Scan for the cell matching the given text and deliver its [X, Y] coordinate at center. 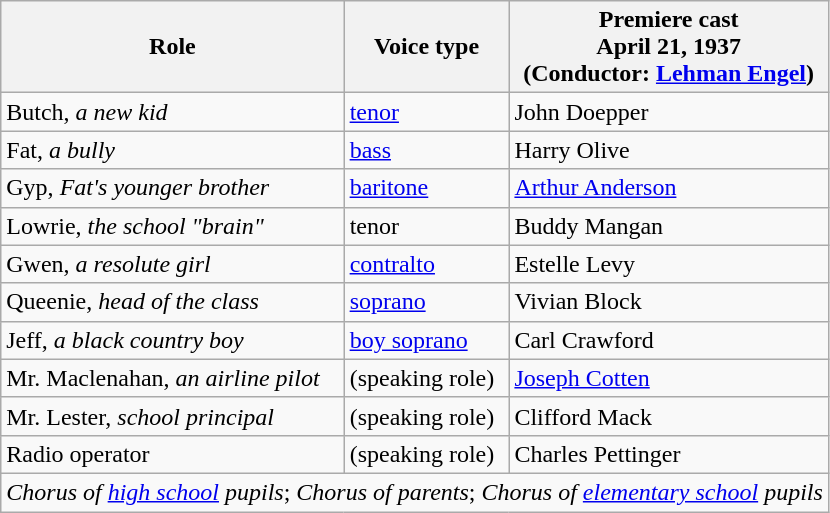
Mr. Lester, school principal [172, 416]
Lowrie, the school "brain" [172, 226]
Buddy Mangan [668, 226]
Clifford Mack [668, 416]
Joseph Cotten [668, 378]
Vivian Block [668, 302]
Jeff, a black country boy [172, 340]
Harry Olive [668, 150]
Queenie, head of the class [172, 302]
John Doepper [668, 112]
Premiere cast April 21, 1937 (Conductor: Lehman Engel) [668, 47]
Gyp, Fat's younger brother [172, 188]
boy soprano [426, 340]
Arthur Anderson [668, 188]
contralto [426, 264]
Voice type [426, 47]
Butch, a new kid [172, 112]
Estelle Levy [668, 264]
soprano [426, 302]
Mr. Maclenahan, an airline pilot [172, 378]
Carl Crawford [668, 340]
Charles Pettinger [668, 454]
Gwen, a resolute girl [172, 264]
Radio operator [172, 454]
Role [172, 47]
Fat, a bully [172, 150]
baritone [426, 188]
Chorus of high school pupils; Chorus of parents; Chorus of elementary school pupils [415, 492]
bass [426, 150]
